Capture the cell that displays the provided text and extract its (x, y) central coordinate. 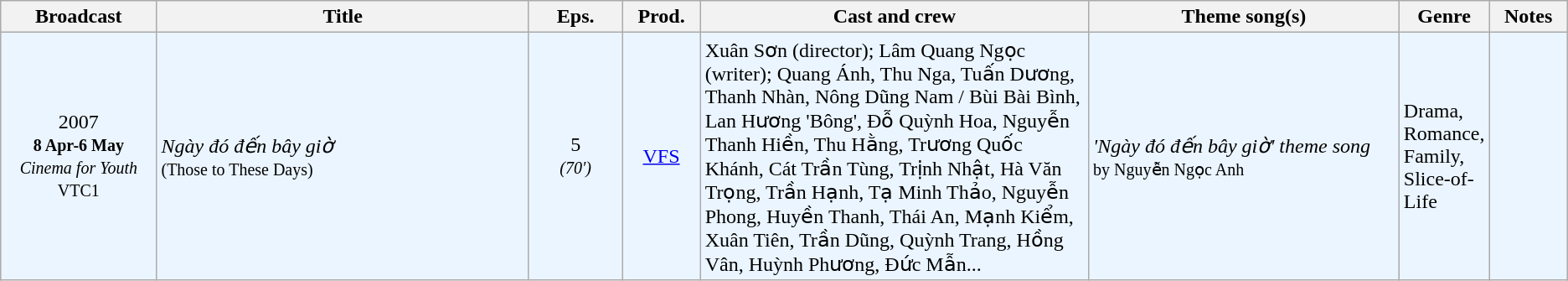
Genre (1444, 17)
Drama, Romance, Family, Slice-of-Life (1444, 156)
Title (343, 17)
20078 Apr-6 MayCinema for YouthVTC1 (79, 156)
Cast and crew (895, 17)
Theme song(s) (1245, 17)
Prod. (662, 17)
5(70′) (575, 156)
Ngày đó đến bây giờ (Those to These Days) (343, 156)
Eps. (575, 17)
Broadcast (79, 17)
'Ngày đó đến bây giờ' theme songby Nguyễn Ngọc Anh (1245, 156)
Notes (1528, 17)
VFS (662, 156)
